Locate the cell with the specified text and output its (X, Y) center coordinate. 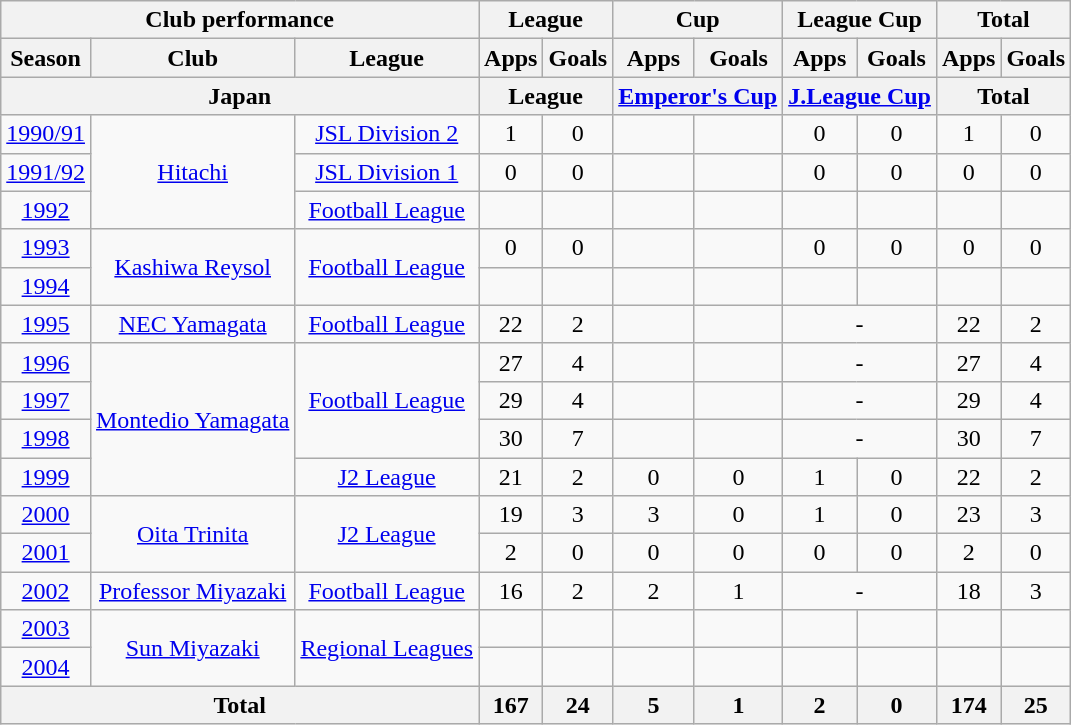
25 (1036, 705)
J.League Cup (860, 96)
Kashiwa Reysol (192, 267)
1996 (46, 362)
16 (511, 591)
1990/91 (46, 134)
Club (192, 58)
21 (511, 477)
2004 (46, 667)
Professor Miyazaki (192, 591)
1999 (46, 477)
Oita Trinita (192, 534)
23 (968, 515)
1997 (46, 400)
Hitachi (192, 172)
1995 (46, 324)
Emperor's Cup (698, 96)
Sun Miyazaki (192, 648)
League Cup (860, 20)
Montedio Yamagata (192, 419)
Regional Leagues (387, 648)
1992 (46, 210)
Season (46, 58)
Japan (240, 96)
19 (511, 515)
1998 (46, 438)
1991/92 (46, 172)
1993 (46, 248)
2002 (46, 591)
2001 (46, 553)
24 (578, 705)
Cup (698, 20)
174 (968, 705)
1994 (46, 286)
JSL Division 2 (387, 134)
NEC Yamagata (192, 324)
2003 (46, 629)
18 (968, 591)
Club performance (240, 20)
5 (654, 705)
167 (511, 705)
JSL Division 1 (387, 172)
2000 (46, 515)
